Detect which cell encompasses the target text, then output its (X, Y) center coordinate. 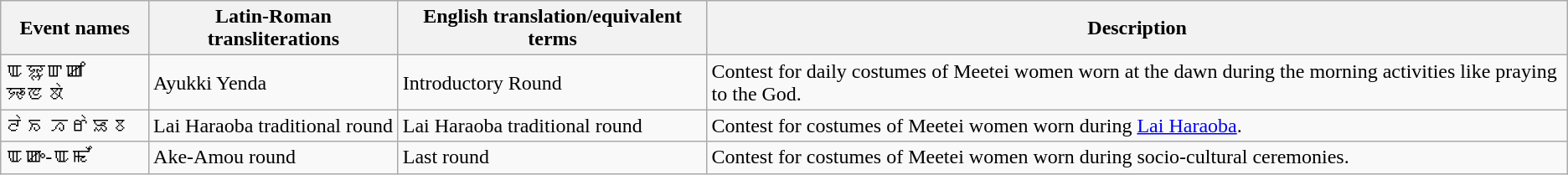
English translation/equivalent terms (553, 28)
Latin-Roman transliterations (274, 28)
Contest for daily costumes of Meetei women worn at the dawn during the morning activities like praying to the God. (1137, 82)
ꯂꯥꯢ ꯍꯔꯥꯎꯕ (75, 126)
ꯑꯌꯨꯛꯀꯤ ꯌꯦꯟꯗꯥ (75, 82)
Ayukki Yenda (274, 82)
Contest for costumes of Meetei women worn during Lai Haraoba. (1137, 126)
Ake-Amou round (274, 157)
Last round (553, 157)
Event names (75, 28)
Description (1137, 28)
ꯑꯀꯦ-ꯑꯃꯧ (75, 157)
Contest for costumes of Meetei women worn during socio-cultural ceremonies. (1137, 157)
Introductory Round (553, 82)
